Output the [X, Y] coordinate of the center of the cell containing the given text.  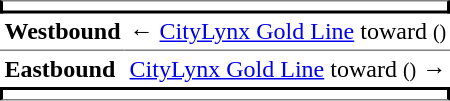
Westbound [62, 33]
Eastbound [62, 69]
